Identify which cell holds the provided text, then report its (x, y) central coordinate. 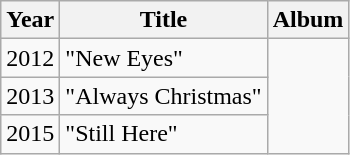
Title (164, 20)
"Always Christmas" (164, 96)
2013 (30, 96)
2015 (30, 134)
2012 (30, 58)
"New Eyes" (164, 58)
Album (308, 20)
"Still Here" (164, 134)
Year (30, 20)
